Determine the (X, Y) coordinate at the center of the cell enclosing the given text.  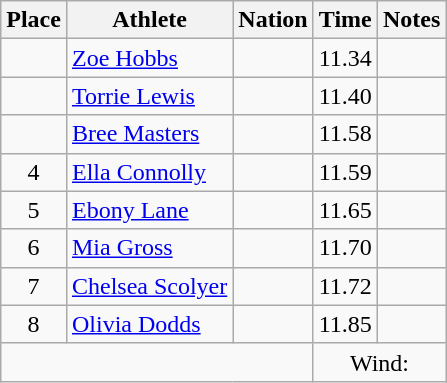
11.85 (345, 324)
11.40 (345, 96)
5 (34, 210)
Bree Masters (149, 134)
Olivia Dodds (149, 324)
11.70 (345, 248)
Ella Connolly (149, 172)
4 (34, 172)
Torrie Lewis (149, 96)
Notes (411, 20)
Ebony Lane (149, 210)
11.34 (345, 58)
11.59 (345, 172)
7 (34, 286)
6 (34, 248)
11.65 (345, 210)
Mia Gross (149, 248)
11.72 (345, 286)
Time (345, 20)
Zoe Hobbs (149, 58)
Chelsea Scolyer (149, 286)
Place (34, 20)
11.58 (345, 134)
Athlete (149, 20)
Wind: (380, 362)
8 (34, 324)
Nation (273, 20)
